Locate the cell with the specified text and output its [X, Y] center coordinate. 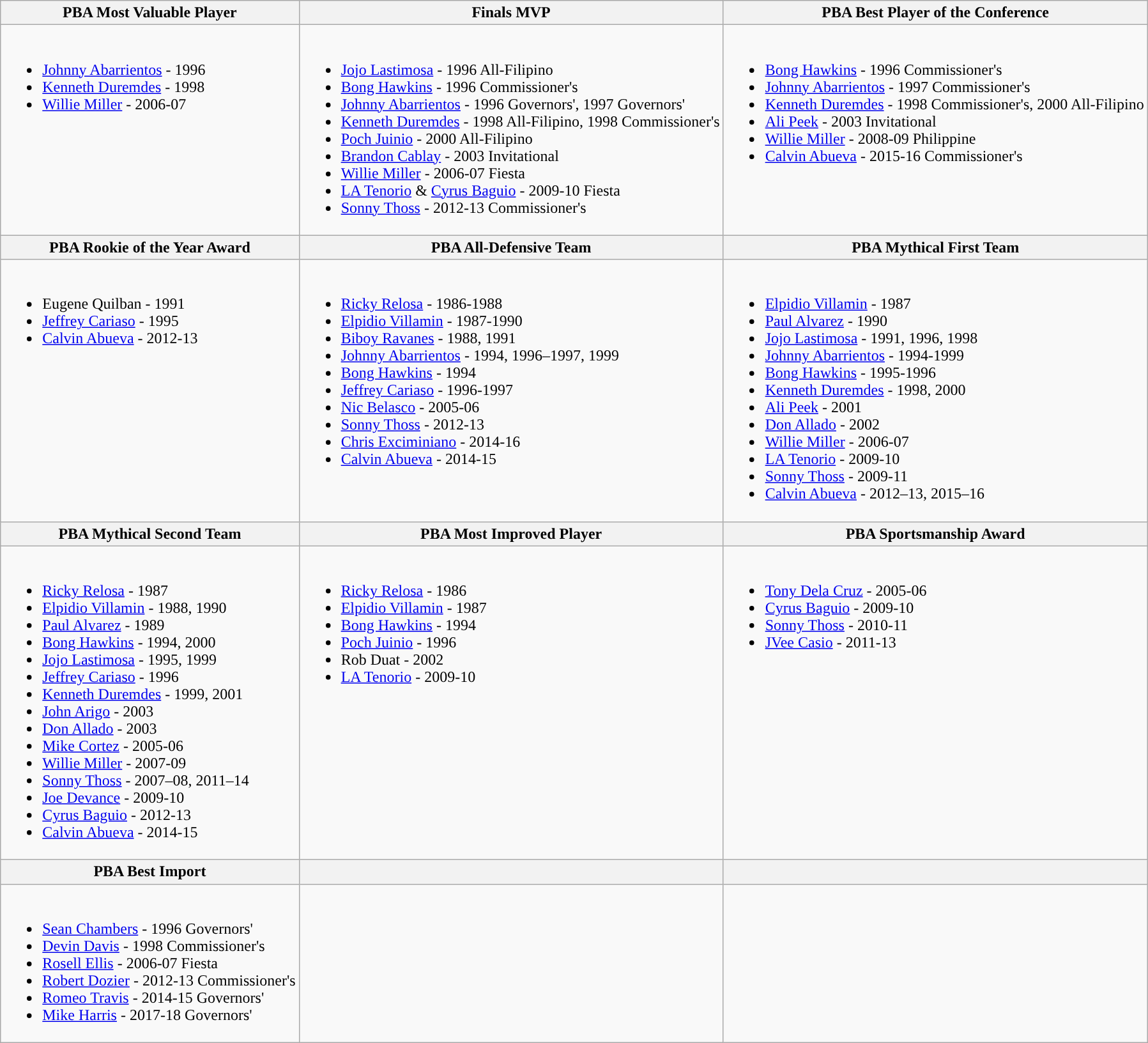
PBA Rookie of the Year Award [149, 247]
Ricky Relosa - 1986Elpidio Villamin - 1987Bong Hawkins - 1994Poch Juinio - 1996Rob Duat - 2002LA Tenorio - 2009-10 [511, 703]
PBA Best Import [149, 872]
PBA All-Defensive Team [511, 247]
PBA Sportsmanship Award [935, 534]
Eugene Quilban - 1991Jeffrey Cariaso - 1995Calvin Abueva - 2012-13 [149, 390]
Finals MVP [511, 13]
PBA Best Player of the Conference [935, 13]
PBA Mythical First Team [935, 247]
PBA Mythical Second Team [149, 534]
PBA Most Improved Player [511, 534]
Johnny Abarrientos - 1996Kenneth Duremdes - 1998Willie Miller - 2006-07 [149, 130]
Tony Dela Cruz - 2005-06Cyrus Baguio - 2009-10Sonny Thoss - 2010-11JVee Casio - 2011-13 [935, 703]
PBA Most Valuable Player [149, 13]
